For the text-containing cell, return its midpoint in [X, Y] coordinate format. 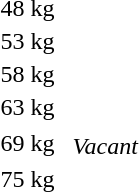
Vacant [105, 146]
